Provide the [x, y] coordinate of the cell's center where the given text is located.  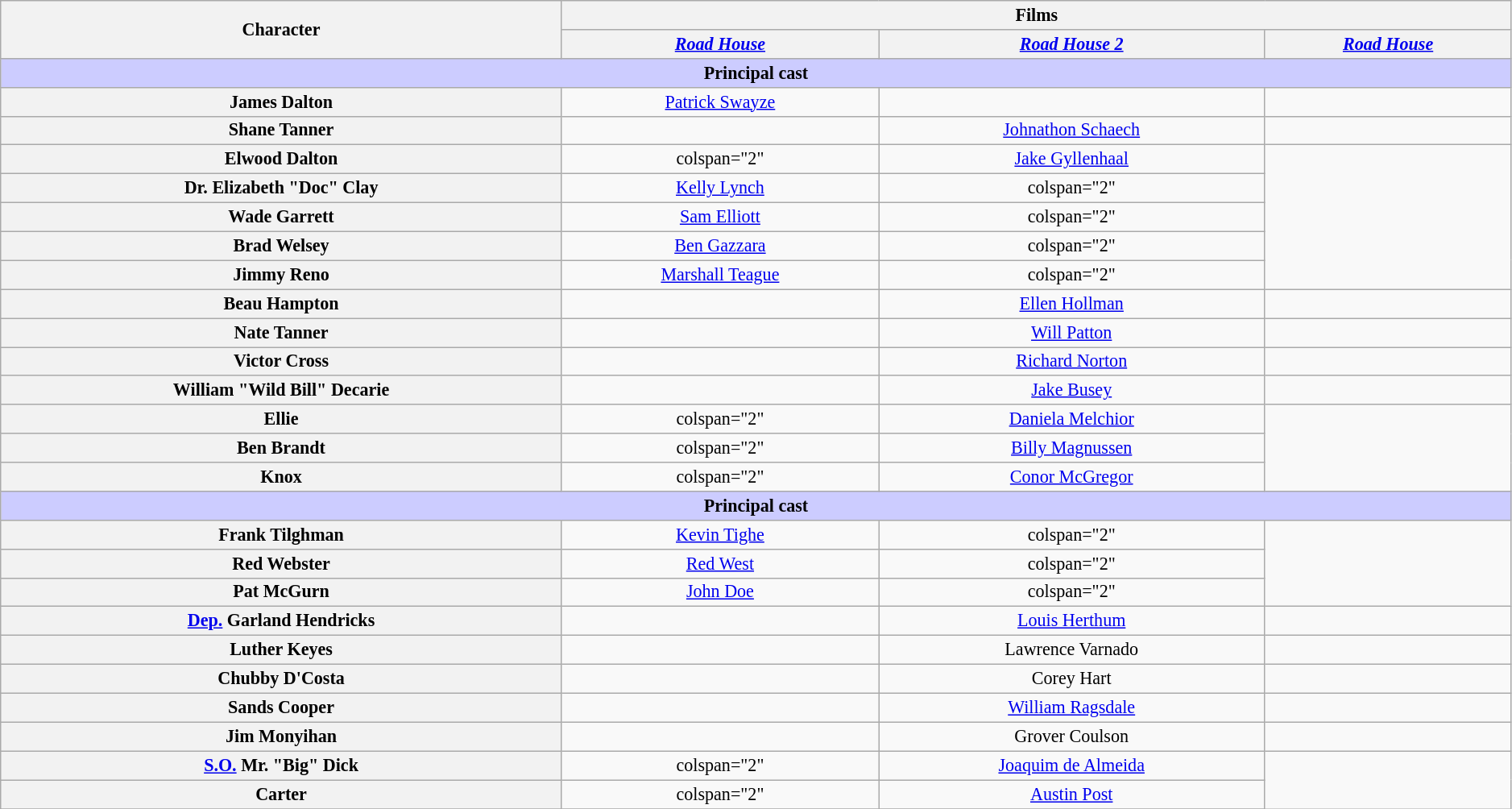
Dr. Elizabeth "Doc" Clay [282, 188]
Johnathon Schaech [1071, 131]
Jimmy Reno [282, 275]
S.O. Mr. "Big" Dick [282, 765]
James Dalton [282, 102]
Sands Cooper [282, 707]
Ellen Hollman [1071, 304]
Chubby D'Costa [282, 678]
Richard Norton [1071, 361]
Beau Hampton [282, 304]
Elwood Dalton [282, 160]
Kelly Lynch [720, 188]
Pat McGurn [282, 592]
Jake Busey [1071, 390]
Films [1036, 15]
Red West [720, 563]
Sam Elliott [720, 217]
Austin Post [1071, 794]
Wade Garrett [282, 217]
Louis Herthum [1071, 621]
Red Webster [282, 563]
Road House 2 [1071, 44]
Kevin Tighe [720, 534]
Brad Welsey [282, 246]
Jim Monyihan [282, 736]
John Doe [720, 592]
Will Patton [1071, 332]
William "Wild Bill" Decarie [282, 390]
Patrick Swayze [720, 102]
Daniela Melchior [1071, 419]
Character [282, 29]
Frank Tilghman [282, 534]
Grover Coulson [1071, 736]
Conor McGregor [1071, 476]
Dep. Garland Hendricks [282, 621]
Jake Gyllenhaal [1071, 160]
Knox [282, 476]
Ellie [282, 419]
Nate Tanner [282, 332]
Marshall Teague [720, 275]
Billy Magnussen [1071, 448]
Victor Cross [282, 361]
Corey Hart [1071, 678]
Shane Tanner [282, 131]
Carter [282, 794]
William Ragsdale [1071, 707]
Joaquim de Almeida [1071, 765]
Luther Keyes [282, 649]
Ben Brandt [282, 448]
Ben Gazzara [720, 246]
Lawrence Varnado [1071, 649]
